Identify which cell holds the provided text, then report its (X, Y) central coordinate. 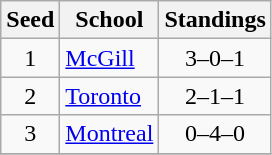
McGill (110, 58)
School (110, 20)
Standings (215, 20)
Seed (30, 20)
2 (30, 96)
2–1–1 (215, 96)
1 (30, 58)
Toronto (110, 96)
Montreal (110, 134)
3–0–1 (215, 58)
3 (30, 134)
0–4–0 (215, 134)
